Output the [X, Y] coordinate of the center of the cell containing the given text.  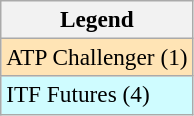
ITF Futures (4) [97, 95]
ATP Challenger (1) [97, 57]
Legend [97, 19]
